Pinpoint the cell where the given text exists, returning its [x, y] midpoint coordinate. 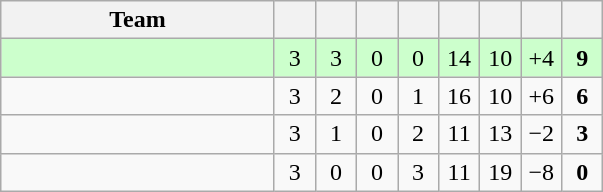
6 [582, 96]
+4 [542, 58]
9 [582, 58]
+6 [542, 96]
14 [460, 58]
−2 [542, 134]
−8 [542, 172]
Team [138, 20]
16 [460, 96]
19 [500, 172]
13 [500, 134]
